Return the [X, Y] coordinate for the center point of the cell that contains the specified text.  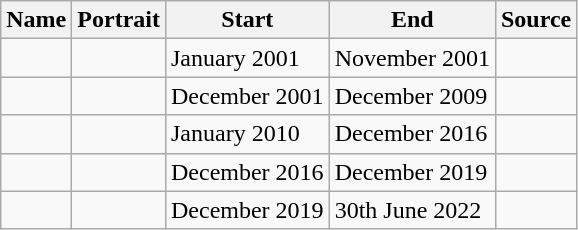
January 2001 [247, 58]
December 2001 [247, 96]
30th June 2022 [412, 210]
January 2010 [247, 134]
Portrait [119, 20]
December 2009 [412, 96]
November 2001 [412, 58]
Source [536, 20]
End [412, 20]
Start [247, 20]
Name [36, 20]
